Locate the cell with the specified text and output its (x, y) center coordinate. 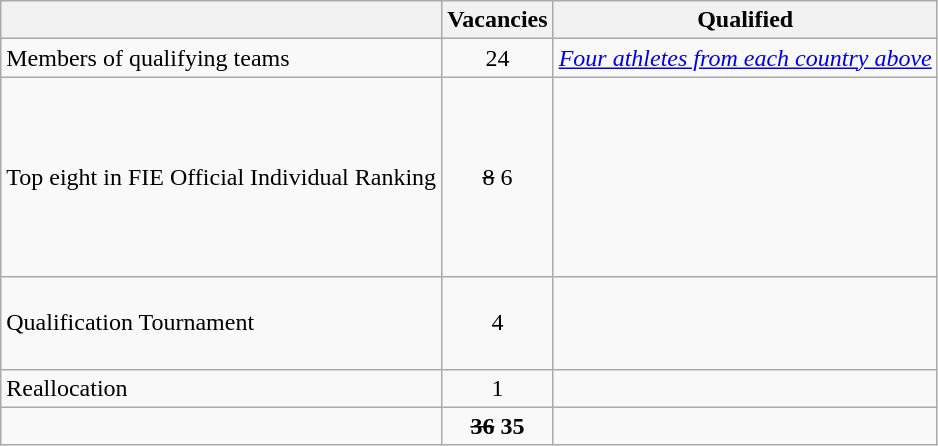
24 (498, 58)
Four athletes from each country above (745, 58)
8 6 (498, 177)
Qualification Tournament (222, 323)
36 35 (498, 426)
Vacancies (498, 20)
Members of qualifying teams (222, 58)
Reallocation (222, 388)
Top eight in FIE Official Individual Ranking (222, 177)
4 (498, 323)
Qualified (745, 20)
1 (498, 388)
